Pinpoint the cell where the given text exists, returning its (x, y) midpoint coordinate. 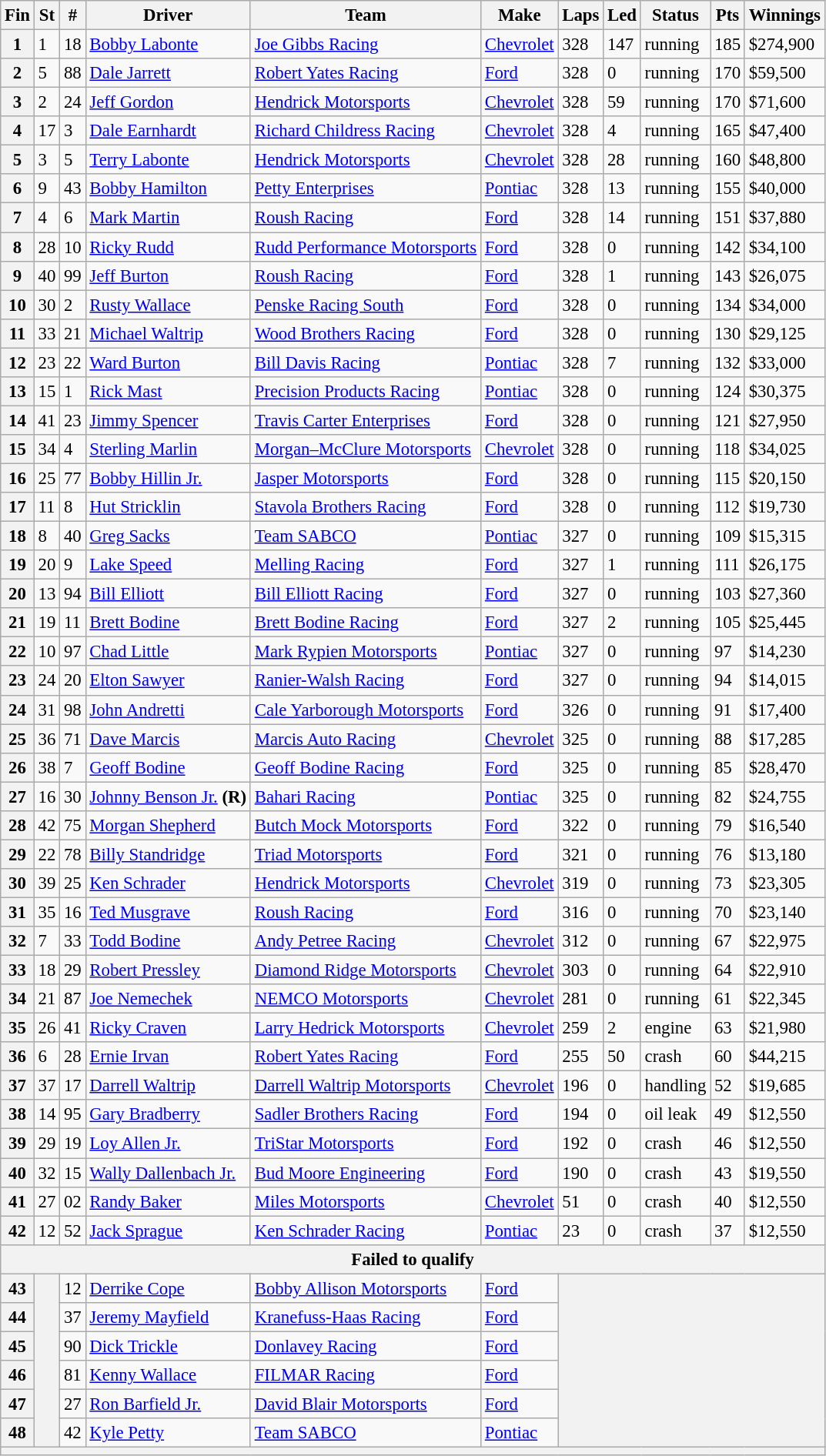
60 (728, 1057)
Bud Moore Engineering (365, 1173)
Larry Hedrick Motorsports (365, 1028)
Rick Mast (168, 392)
$30,375 (784, 392)
$19,550 (784, 1173)
Darrell Waltrip Motorsports (365, 1086)
44 (18, 1317)
oil leak (675, 1115)
$22,975 (784, 941)
Morgan Shepherd (168, 826)
$14,015 (784, 681)
$34,100 (784, 247)
312 (580, 941)
Wally Dallenbach Jr. (168, 1173)
185 (728, 45)
61 (728, 999)
321 (580, 854)
$23,140 (784, 912)
Fin (18, 15)
Rusty Wallace (168, 305)
$34,000 (784, 305)
Terry Labonte (168, 160)
Bahari Racing (365, 796)
Stavola Brothers Racing (365, 507)
Darrell Waltrip (168, 1086)
$19,730 (784, 507)
Andy Petree Racing (365, 941)
98 (72, 710)
77 (72, 478)
$22,910 (784, 970)
160 (728, 160)
134 (728, 305)
67 (728, 941)
91 (728, 710)
319 (580, 883)
Brett Bodine (168, 623)
Team (365, 15)
engine (675, 1028)
Sadler Brothers Racing (365, 1115)
316 (580, 912)
Bill Elliott (168, 594)
Petty Enterprises (365, 189)
Ken Schrader Racing (365, 1231)
Bobby Hamilton (168, 189)
Brett Bodine Racing (365, 623)
Ron Barfield Jr. (168, 1404)
$21,980 (784, 1028)
50 (622, 1057)
Dale Earnhardt (168, 131)
303 (580, 970)
95 (72, 1115)
63 (728, 1028)
79 (728, 826)
Ward Burton (168, 362)
Donlavey Racing (365, 1346)
259 (580, 1028)
Pts (728, 15)
59 (622, 102)
194 (580, 1115)
Greg Sacks (168, 536)
$13,180 (784, 854)
Bill Davis Racing (365, 362)
$47,400 (784, 131)
76 (728, 854)
David Blair Motorsports (365, 1404)
85 (728, 767)
81 (72, 1375)
192 (580, 1144)
St (46, 15)
Derrike Cope (168, 1288)
Billy Standridge (168, 854)
Geoff Bodine Racing (365, 767)
Penske Racing South (365, 305)
Failed to qualify (413, 1259)
196 (580, 1086)
Jack Sprague (168, 1231)
255 (580, 1057)
$25,445 (784, 623)
Dale Jarrett (168, 73)
Status (675, 15)
Michael Waltrip (168, 333)
111 (728, 565)
Precision Products Racing (365, 392)
48 (18, 1433)
handling (675, 1086)
$26,175 (784, 565)
322 (580, 826)
71 (72, 739)
$14,230 (784, 652)
$44,215 (784, 1057)
Winnings (784, 15)
87 (72, 999)
$29,125 (784, 333)
Miles Motorsports (365, 1201)
$22,345 (784, 999)
147 (622, 45)
$59,500 (784, 73)
Ricky Craven (168, 1028)
326 (580, 710)
103 (728, 594)
$26,075 (784, 276)
143 (728, 276)
$17,400 (784, 710)
51 (580, 1201)
Kyle Petty (168, 1433)
TriStar Motorsports (365, 1144)
$24,755 (784, 796)
165 (728, 131)
Randy Baker (168, 1201)
$19,685 (784, 1086)
155 (728, 189)
Joe Nemechek (168, 999)
$48,800 (784, 160)
75 (72, 826)
Bobby Allison Motorsports (365, 1288)
$16,540 (784, 826)
Marcis Auto Racing (365, 739)
105 (728, 623)
Todd Bodine (168, 941)
$71,600 (784, 102)
64 (728, 970)
$23,305 (784, 883)
$20,150 (784, 478)
$33,000 (784, 362)
$27,950 (784, 420)
281 (580, 999)
Wood Brothers Racing (365, 333)
115 (728, 478)
Jeremy Mayfield (168, 1317)
Johnny Benson Jr. (R) (168, 796)
Jasper Motorsports (365, 478)
02 (72, 1201)
Lake Speed (168, 565)
Kranefuss-Haas Racing (365, 1317)
82 (728, 796)
49 (728, 1115)
Ted Musgrave (168, 912)
Ken Schrader (168, 883)
Bobby Labonte (168, 45)
Butch Mock Motorsports (365, 826)
Loy Allen Jr. (168, 1144)
151 (728, 218)
118 (728, 449)
Triad Motorsports (365, 854)
132 (728, 362)
45 (18, 1346)
Cale Yarborough Motorsports (365, 710)
Make (520, 15)
Morgan–McClure Motorsports (365, 449)
$40,000 (784, 189)
# (72, 15)
Joe Gibbs Racing (365, 45)
Led (622, 15)
$27,360 (784, 594)
Jeff Burton (168, 276)
Dave Marcis (168, 739)
Bobby Hillin Jr. (168, 478)
$28,470 (784, 767)
Gary Bradberry (168, 1115)
Kenny Wallace (168, 1375)
Jeff Gordon (168, 102)
$15,315 (784, 536)
Melling Racing (365, 565)
Driver (168, 15)
Chad Little (168, 652)
190 (580, 1173)
Hut Stricklin (168, 507)
Bill Elliott Racing (365, 594)
Richard Childress Racing (365, 131)
47 (18, 1404)
Rudd Performance Motorsports (365, 247)
$17,285 (784, 739)
99 (72, 276)
Robert Pressley (168, 970)
FILMAR Racing (365, 1375)
Jimmy Spencer (168, 420)
Ranier-Walsh Racing (365, 681)
130 (728, 333)
$274,900 (784, 45)
Sterling Marlin (168, 449)
Diamond Ridge Motorsports (365, 970)
Ernie Irvan (168, 1057)
Mark Martin (168, 218)
109 (728, 536)
73 (728, 883)
John Andretti (168, 710)
Elton Sawyer (168, 681)
142 (728, 247)
$34,025 (784, 449)
$37,880 (784, 218)
124 (728, 392)
78 (72, 854)
121 (728, 420)
Dick Trickle (168, 1346)
112 (728, 507)
70 (728, 912)
NEMCO Motorsports (365, 999)
Geoff Bodine (168, 767)
Ricky Rudd (168, 247)
90 (72, 1346)
Travis Carter Enterprises (365, 420)
Laps (580, 15)
Mark Rypien Motorsports (365, 652)
